Pinpoint the cell where the given text exists, returning its (x, y) midpoint coordinate. 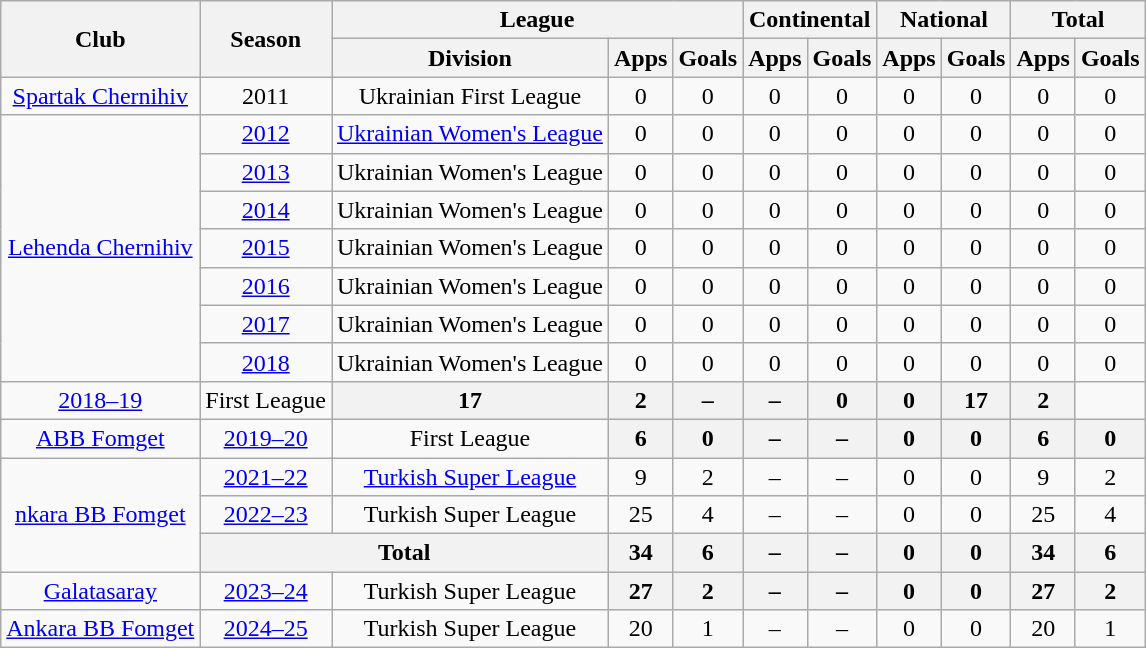
2012 (266, 134)
2019–20 (266, 438)
2017 (266, 324)
nkara BB Fomget (100, 515)
2016 (266, 286)
2023–24 (266, 591)
ABB Fomget (100, 438)
National (944, 20)
Ankara BB Fomget (100, 629)
Division (470, 58)
Lehenda Chernihiv (100, 248)
Ukrainian First League (470, 96)
Club (100, 39)
2015 (266, 248)
Spartak Chernihiv (100, 96)
2011 (266, 96)
2013 (266, 172)
2021–22 (266, 477)
2014 (266, 210)
League (538, 20)
2018 (266, 362)
Galatasaray (100, 591)
2018–19 (100, 400)
Continental (810, 20)
2022–23 (266, 515)
2024–25 (266, 629)
Season (266, 39)
